Return [X, Y] of the center of cell containing provided text 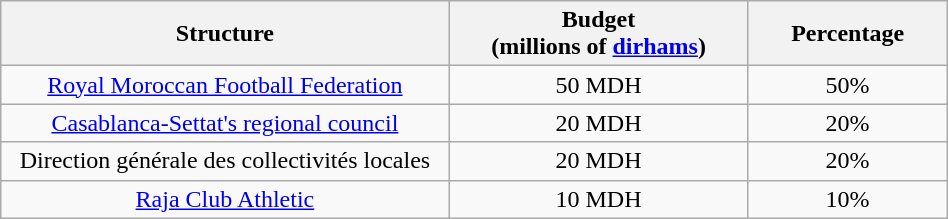
Direction générale des collectivités locales [225, 161]
Percentage [848, 34]
50% [848, 85]
Structure [225, 34]
Raja Club Athletic [225, 199]
10 MDH [598, 199]
10% [848, 199]
50 MDH [598, 85]
Royal Moroccan Football Federation [225, 85]
Casablanca-Settat's regional council [225, 123]
Budget(millions of dirhams) [598, 34]
